Output the (X, Y) coordinate of the center of the cell containing the given text.  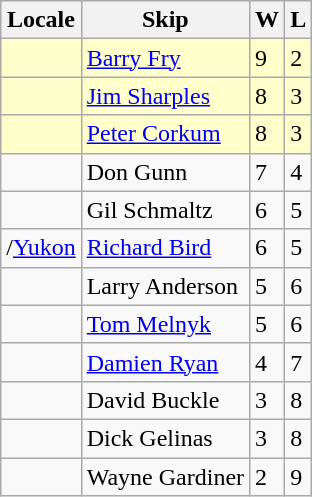
David Buckle (165, 400)
Don Gunn (165, 172)
L (298, 20)
Tom Melnyk (165, 324)
Gil Schmaltz (165, 210)
Jim Sharples (165, 96)
/Yukon (41, 248)
Larry Anderson (165, 286)
Damien Ryan (165, 362)
Barry Fry (165, 58)
Dick Gelinas (165, 438)
Wayne Gardiner (165, 477)
Skip (165, 20)
Locale (41, 20)
Richard Bird (165, 248)
W (268, 20)
Peter Corkum (165, 134)
